Scan for the cell matching the given text and deliver its [x, y] coordinate at center. 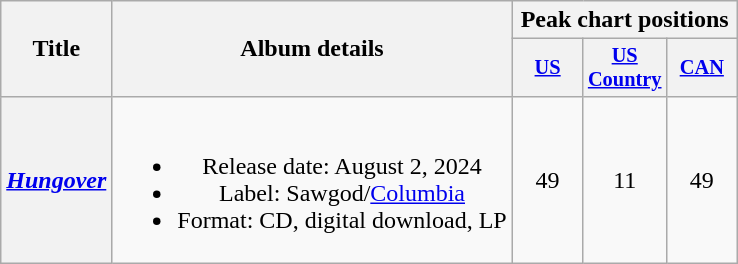
11 [624, 180]
USCountry [624, 68]
US [548, 68]
Album details [312, 49]
CAN [702, 68]
Peak chart positions [624, 20]
Hungover [56, 180]
Title [56, 49]
Release date: August 2, 2024Label: Sawgod/ColumbiaFormat: CD, digital download, LP [312, 180]
